Find where the given text appears and provide that cell's center as [x, y] coordinate. 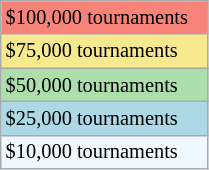
$25,000 tournaments [104, 118]
$100,000 tournaments [104, 17]
$50,000 tournaments [104, 85]
$10,000 tournaments [104, 152]
$75,000 tournaments [104, 51]
